Scan for the cell matching the given text and deliver its (X, Y) coordinate at center. 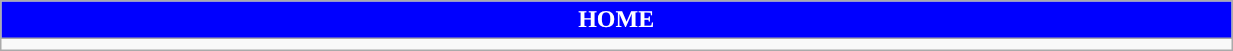
HOME (616, 20)
